Locate the cell with the specified text and output its (X, Y) center coordinate. 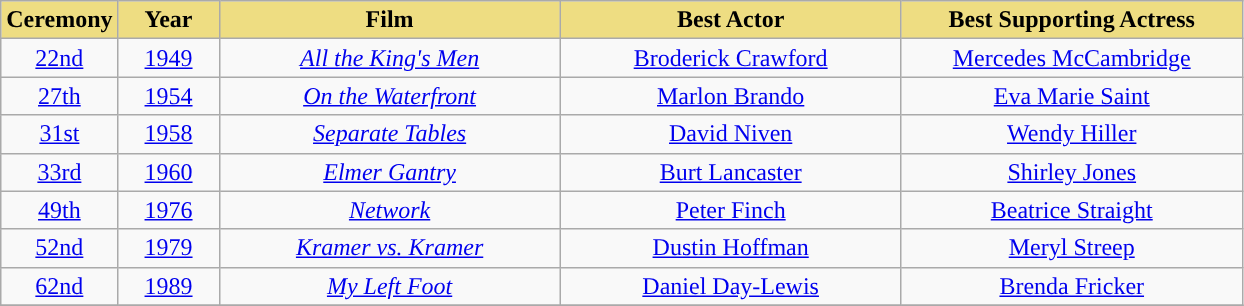
Marlon Brando (730, 96)
1989 (168, 286)
Daniel Day-Lewis (730, 286)
David Niven (730, 134)
27th (60, 96)
22nd (60, 58)
Shirley Jones (1072, 172)
My Left Foot (390, 286)
Burt Lancaster (730, 172)
33rd (60, 172)
Ceremony (60, 20)
52nd (60, 248)
31st (60, 134)
Meryl Streep (1072, 248)
1958 (168, 134)
Broderick Crawford (730, 58)
Year (168, 20)
Elmer Gantry (390, 172)
Dustin Hoffman (730, 248)
Eva Marie Saint (1072, 96)
1954 (168, 96)
Best Actor (730, 20)
1979 (168, 248)
62nd (60, 286)
Wendy Hiller (1072, 134)
1960 (168, 172)
Beatrice Straight (1072, 210)
49th (60, 210)
Separate Tables (390, 134)
Kramer vs. Kramer (390, 248)
Brenda Fricker (1072, 286)
Peter Finch (730, 210)
1976 (168, 210)
Network (390, 210)
On the Waterfront (390, 96)
Best Supporting Actress (1072, 20)
Mercedes McCambridge (1072, 58)
1949 (168, 58)
Film (390, 20)
All the King's Men (390, 58)
